Determine the (x, y) coordinate at the center of the cell enclosing the given text.  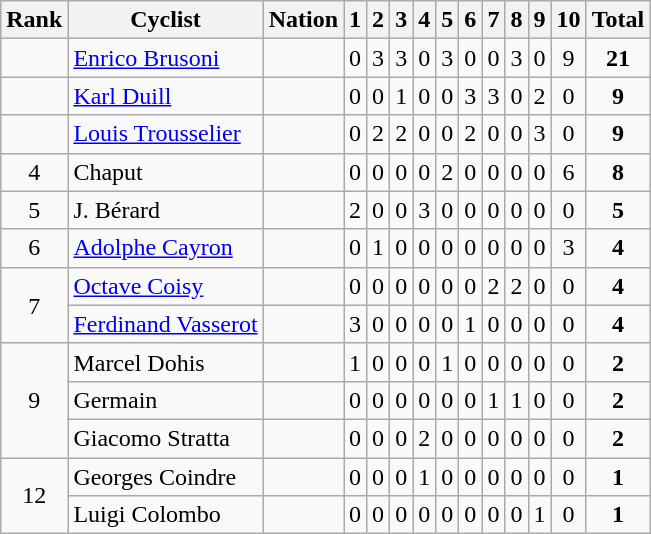
10 (568, 20)
Georges Coindre (166, 477)
J. Bérard (166, 210)
Giacomo Stratta (166, 438)
Adolphe Cayron (166, 248)
21 (618, 58)
Louis Trousselier (166, 134)
Karl Duill (166, 96)
Octave Coisy (166, 286)
Enrico Brusoni (166, 58)
Chaput (166, 172)
Ferdinand Vasserot (166, 324)
Luigi Colombo (166, 515)
Total (618, 20)
Cyclist (166, 20)
Marcel Dohis (166, 362)
Rank (34, 20)
Germain (166, 400)
12 (34, 496)
Nation (303, 20)
